Find where the given text appears and provide that cell's center as [x, y] coordinate. 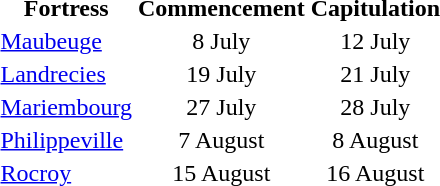
27 July [222, 107]
7 August [222, 140]
19 July [222, 74]
8 July [222, 41]
